Return the [x, y] coordinate for the center point of the cell that contains the specified text.  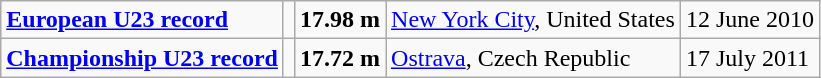
17.72 m [340, 58]
European U23 record [142, 20]
Ostrava, Czech Republic [534, 58]
12 June 2010 [750, 20]
Championship U23 record [142, 58]
New York City, United States [534, 20]
17 July 2011 [750, 58]
17.98 m [340, 20]
